Return (x, y) of the center of cell containing provided text 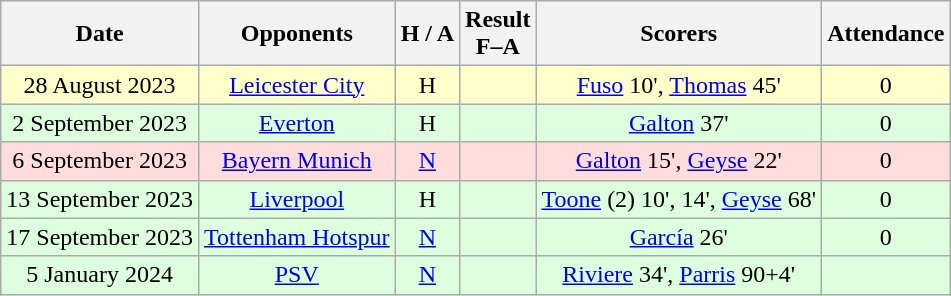
Fuso 10', Thomas 45' (679, 85)
17 September 2023 (100, 237)
Date (100, 34)
Everton (296, 123)
Galton 37' (679, 123)
Riviere 34', Parris 90+4' (679, 275)
Opponents (296, 34)
Tottenham Hotspur (296, 237)
5 January 2024 (100, 275)
Toone (2) 10', 14', Geyse 68' (679, 199)
Galton 15', Geyse 22' (679, 161)
Liverpool (296, 199)
Scorers (679, 34)
PSV (296, 275)
2 September 2023 (100, 123)
Leicester City (296, 85)
García 26' (679, 237)
Bayern Munich (296, 161)
H / A (427, 34)
Attendance (886, 34)
ResultF–A (498, 34)
28 August 2023 (100, 85)
13 September 2023 (100, 199)
6 September 2023 (100, 161)
